Extract the [x, y] coordinate from the center of the cell holding the provided text.  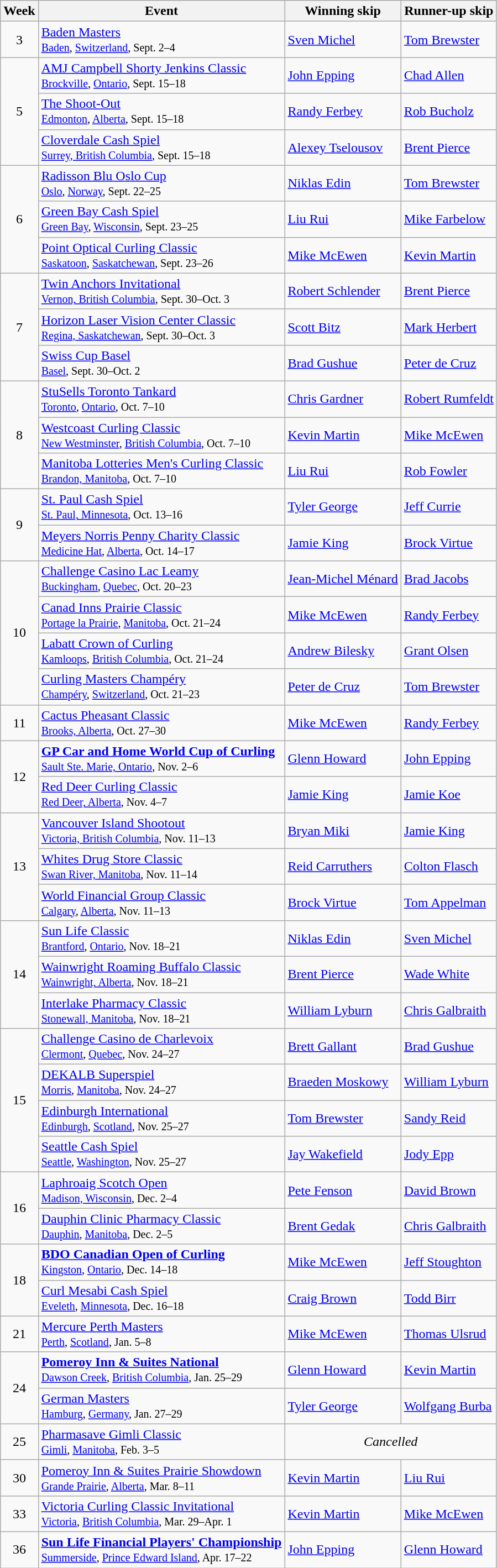
15 [19, 1100]
Labatt Crown of Curling Kamloops, British Columbia, Oct. 21–24 [161, 651]
Westcoast Curling Classic New Westminster, British Columbia, Oct. 7–10 [161, 434]
10 [19, 633]
Mercure Perth Masters Perth, Scotland, Jan. 5–8 [161, 1334]
Interlake Pharmacy Classic Stonewall, Manitoba, Nov. 18–21 [161, 1010]
Tom Appelman [449, 902]
Braeden Moskowy [343, 1082]
8 [19, 434]
12 [19, 777]
Curl Mesabi Cash Spiel Eveleth, Minnesota, Dec. 16–18 [161, 1298]
Challenge Casino Lac Leamy Buckingham, Quebec, Oct. 20–23 [161, 579]
German Masters Hamburg, Germany, Jan. 27–29 [161, 1406]
Winning skip [343, 11]
21 [19, 1334]
Pharmasave Gimli Classic Gimli, Manitoba, Feb. 3–5 [161, 1441]
Thomas Ulsrud [449, 1334]
Cloverdale Cash Spiel Surrey, British Columbia, Sept. 15–18 [161, 147]
Craig Brown [343, 1298]
Brad Jacobs [449, 579]
Swiss Cup Basel Basel, Sept. 30–Oct. 2 [161, 363]
11 [19, 723]
33 [19, 1513]
Todd Birr [449, 1298]
Twin Anchors Invitational Vernon, British Columbia, Sept. 30–Oct. 3 [161, 291]
Jamie Koe [449, 795]
Robert Schlender [343, 291]
The Shoot-Out Edmonton, Alberta, Sept. 15–18 [161, 112]
Sandy Reid [449, 1119]
Pomeroy Inn & Suites National Dawson Creek, British Columbia, Jan. 25–29 [161, 1370]
Week [19, 11]
3 [19, 40]
9 [19, 525]
Green Bay Cash Spiel Green Bay, Wisconsin, Sept. 23–25 [161, 219]
Rob Fowler [449, 471]
Baden Masters Baden, Switzerland, Sept. 2–4 [161, 40]
7 [19, 327]
Wolfgang Burba [449, 1406]
Pete Fenson [343, 1191]
Grant Olsen [449, 651]
Alexey Tselousov [343, 147]
18 [19, 1280]
14 [19, 974]
Jeff Currie [449, 507]
Manitoba Lotteries Men's Curling Classic Brandon, Manitoba, Oct. 7–10 [161, 471]
25 [19, 1441]
Sun Life Classic Brantford, Ontario, Nov. 18–21 [161, 938]
David Brown [449, 1191]
Rob Bucholz [449, 112]
Reid Carruthers [343, 867]
Runner-up skip [449, 11]
Sun Life Financial Players' Championship Summerside, Prince Edward Island, Apr. 17–22 [161, 1550]
Edinburgh International Edinburgh, Scotland, Nov. 25–27 [161, 1119]
Seattle Cash Spiel Seattle, Washington, Nov. 25–27 [161, 1154]
Curling Masters Champéry Champéry, Switzerland, Oct. 21–23 [161, 686]
Event [161, 11]
AMJ Campbell Shorty Jenkins Classic Brockville, Ontario, Sept. 15–18 [161, 75]
World Financial Group Classic Calgary, Alberta, Nov. 11–13 [161, 902]
Jay Wakefield [343, 1154]
Mike Farbelow [449, 219]
Point Optical Curling Classic Saskatoon, Saskatchewan, Sept. 23–26 [161, 255]
Cactus Pheasant Classic Brooks, Alberta, Oct. 27–30 [161, 723]
StuSells Toronto Tankard Toronto, Ontario, Oct. 7–10 [161, 399]
Cancelled [390, 1441]
St. Paul Cash Spiel St. Paul, Minnesota, Oct. 13–16 [161, 507]
Laphroaig Scotch Open Madison, Wisconsin, Dec. 2–4 [161, 1191]
5 [19, 112]
Jody Epp [449, 1154]
Meyers Norris Penny Charity Classic Medicine Hat, Alberta, Oct. 14–17 [161, 543]
6 [19, 219]
Chad Allen [449, 75]
GP Car and Home World Cup of Curling Sault Ste. Marie, Ontario, Nov. 2–6 [161, 758]
Robert Rumfeldt [449, 399]
Horizon Laser Vision Center Classic Regina, Saskatchewan, Sept. 30–Oct. 3 [161, 327]
Canad Inns Prairie Classic Portage la Prairie, Manitoba, Oct. 21–24 [161, 615]
16 [19, 1208]
Scott Bitz [343, 327]
Brett Gallant [343, 1047]
Challenge Casino de Charlevoix Clermont, Quebec, Nov. 24–27 [161, 1047]
Dauphin Clinic Pharmacy Classic Dauphin, Manitoba, Dec. 2–5 [161, 1226]
Chris Gardner [343, 399]
DEKALB Superspiel Morris, Manitoba, Nov. 24–27 [161, 1082]
Victoria Curling Classic Invitational Victoria, British Columbia, Mar. 29–Apr. 1 [161, 1513]
Vancouver Island Shootout Victoria, British Columbia, Nov. 11–13 [161, 830]
24 [19, 1388]
30 [19, 1478]
13 [19, 867]
Radisson Blu Oslo Cup Oslo, Norway, Sept. 22–25 [161, 183]
Colton Flasch [449, 867]
Jean-Michel Ménard [343, 579]
Brent Gedak [343, 1226]
BDO Canadian Open of Curling Kingston, Ontario, Dec. 14–18 [161, 1262]
Wade White [449, 974]
Red Deer Curling Classic Red Deer, Alberta, Nov. 4–7 [161, 795]
36 [19, 1550]
Mark Herbert [449, 327]
Pomeroy Inn & Suites Prairie Showdown Grande Prairie, Alberta, Mar. 8–11 [161, 1478]
Bryan Miki [343, 830]
Andrew Bilesky [343, 651]
Whites Drug Store Classic Swan River, Manitoba, Nov. 11–14 [161, 867]
Jeff Stoughton [449, 1262]
Wainwright Roaming Buffalo Classic Wainwright, Alberta, Nov. 18–21 [161, 974]
